Provide the [X, Y] coordinate of the cell's center where the given text is located.  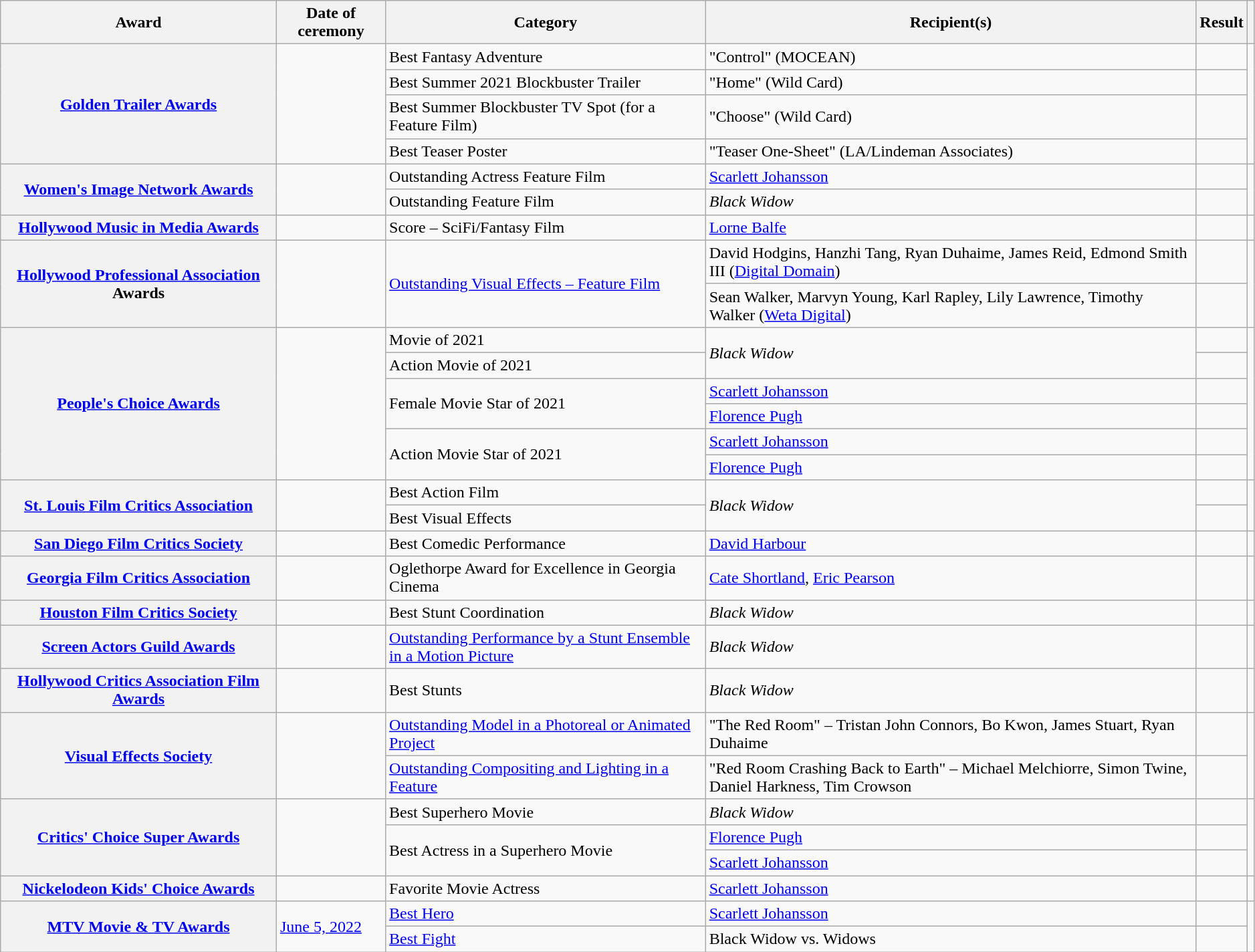
Hollywood Music in Media Awards [139, 227]
"Control" (MOCEAN) [951, 57]
MTV Movie & TV Awards [139, 927]
Critics' Choice Super Awards [139, 837]
Best Comedic Performance [546, 544]
Best Fight [546, 939]
Best Teaser Poster [546, 151]
Outstanding Compositing and Lighting in a Feature [546, 777]
Action Movie Star of 2021 [546, 455]
Best Hero [546, 914]
Recipient(s) [951, 23]
Award [139, 23]
David Hodgins, Hanzhi Tang, Ryan Duhaime, James Reid, Edmond Smith III (Digital Domain) [951, 262]
St. Louis Film Critics Association [139, 505]
Black Widow vs. Widows [951, 939]
San Diego Film Critics Society [139, 544]
Best Fantasy Adventure [546, 57]
June 5, 2022 [330, 927]
Women's Image Network Awards [139, 189]
"Choose" (Wild Card) [951, 116]
Score – SciFi/Fantasy Film [546, 227]
Best Stunts [546, 690]
Oglethorpe Award for Excellence in Georgia Cinema [546, 578]
Houston Film Critics Society [139, 612]
"Teaser One-Sheet" (LA/Lindeman Associates) [951, 151]
Cate Shortland, Eric Pearson [951, 578]
Outstanding Feature Film [546, 202]
"Red Room Crashing Back to Earth" – Michael Melchiorre, Simon Twine, Daniel Harkness, Tim Crowson [951, 777]
"Home" (Wild Card) [951, 82]
David Harbour [951, 544]
Hollywood Professional Association Awards [139, 283]
Visual Effects Society [139, 755]
Outstanding Performance by a Stunt Ensemble in a Motion Picture [546, 647]
Nickelodeon Kids' Choice Awards [139, 888]
Best Stunt Coordination [546, 612]
Movie of 2021 [546, 340]
Action Movie of 2021 [546, 365]
Outstanding Visual Effects – Feature Film [546, 283]
Best Visual Effects [546, 518]
Female Movie Star of 2021 [546, 404]
Outstanding Model in a Photoreal or Animated Project [546, 734]
Date of ceremony [330, 23]
Screen Actors Guild Awards [139, 647]
Favorite Movie Actress [546, 888]
Hollywood Critics Association Film Awards [139, 690]
Best Summer Blockbuster TV Spot (for a Feature Film) [546, 116]
Sean Walker, Marvyn Young, Karl Rapley, Lily Lawrence, Timothy Walker (Weta Digital) [951, 305]
Georgia Film Critics Association [139, 578]
Best Summer 2021 Blockbuster Trailer [546, 82]
Best Superhero Movie [546, 812]
Result [1222, 23]
Best Actress in a Superhero Movie [546, 850]
Lorne Balfe [951, 227]
Category [546, 23]
People's Choice Awards [139, 403]
Golden Trailer Awards [139, 104]
Best Action Film [546, 493]
Outstanding Actress Feature Film [546, 176]
"The Red Room" – Tristan John Connors, Bo Kwon, James Stuart, Ryan Duhaime [951, 734]
